Provide the (x, y) coordinate of the cell's center where the given text is located.  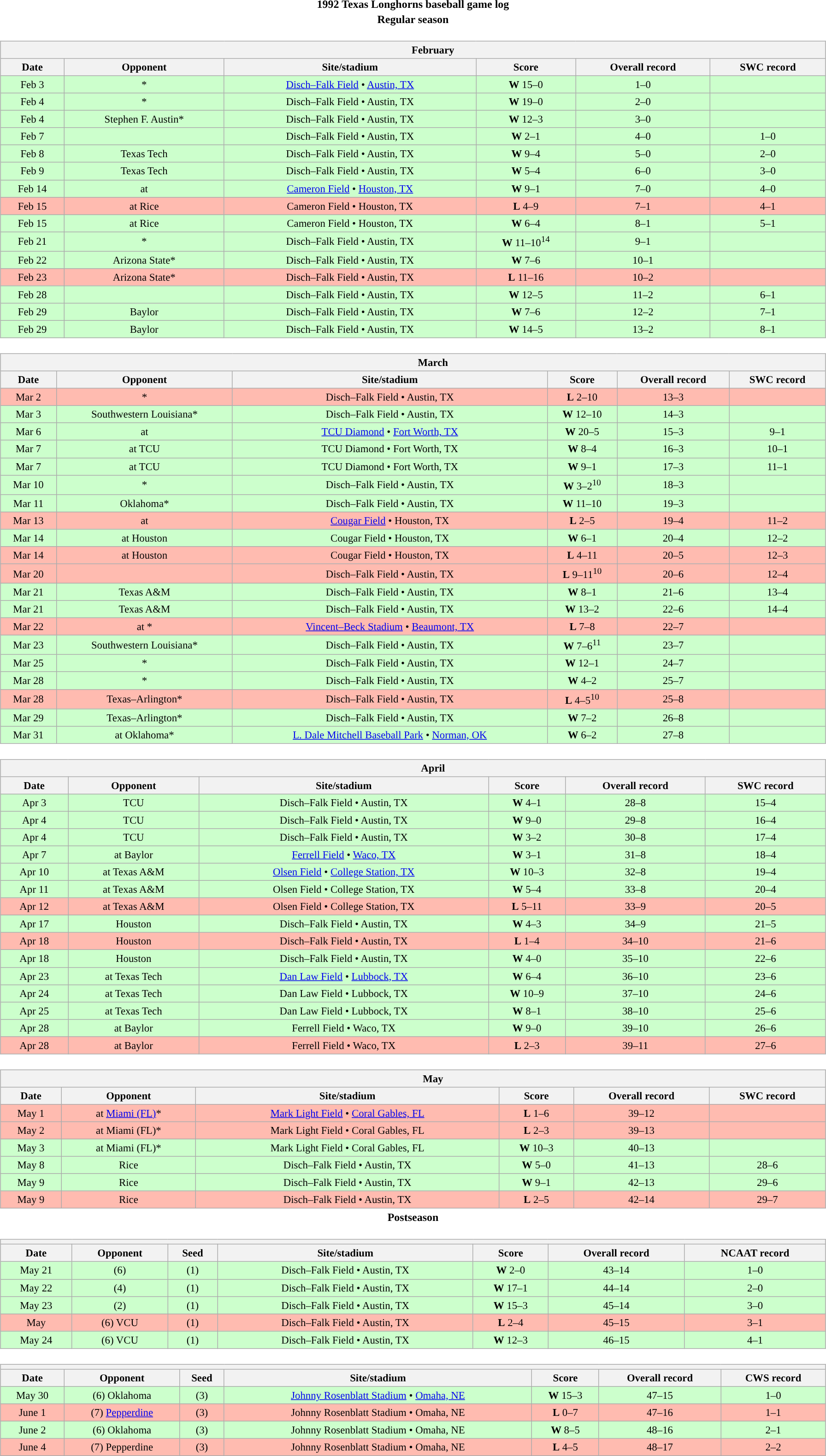
29–8 (635, 820)
13–2 (643, 329)
2–1 (773, 1430)
Feb 21 (32, 242)
13–3 (673, 397)
W 6–2 (582, 735)
June 4 (32, 1447)
25–6 (765, 1011)
May 2 (31, 1131)
6–0 (643, 171)
NCAAT record (755, 1253)
18–3 (673, 485)
14–4 (777, 609)
May 24 (36, 1340)
W 6–1 (582, 538)
25–7 (673, 681)
W 12–10 (582, 414)
L 4–11 (582, 555)
27–6 (765, 1045)
L 2–10 (582, 397)
5–1 (768, 223)
28–8 (635, 803)
Apr 23 (34, 976)
W 13–2 (582, 609)
34–10 (635, 941)
Apr 24 (34, 993)
L 1–6 (537, 1113)
L 4–9 (526, 206)
L 9–1110 (582, 573)
12–3 (777, 555)
L 7–8 (582, 627)
W 4–3 (527, 924)
W 10–9 (527, 993)
37–10 (635, 993)
at * (144, 627)
W 14–5 (526, 329)
Mar 11 (29, 503)
Feb 22 (32, 260)
26–6 (765, 1028)
Vincent–Beck Stadium • Beaumont, TX (390, 627)
W 9–4 (526, 154)
39–11 (635, 1045)
L. Dale Mitchell Baseball Park • Norman, OK (390, 735)
35–10 (635, 959)
25–8 (673, 699)
Feb 7 (32, 136)
May 21 (36, 1270)
April (413, 768)
(6) (120, 1270)
15–4 (765, 803)
W 4–1 (527, 803)
26–8 (673, 718)
Apr 25 (34, 1011)
May 3 (31, 1148)
W 8–5 (566, 1430)
March (413, 362)
Apr 11 (34, 890)
W 20–5 (582, 432)
28–6 (767, 1165)
Apr 10 (34, 872)
Apr 3 (34, 803)
W 4–2 (582, 681)
Mar 20 (29, 573)
Mar 22 (29, 627)
30–8 (635, 837)
7–0 (643, 189)
W 11–10 (582, 503)
Stephen F. Austin* (144, 119)
38–10 (635, 1011)
February (413, 50)
Feb 8 (32, 154)
18–4 (765, 855)
45–14 (616, 1305)
L 4–510 (582, 699)
17–4 (765, 837)
Feb 3 (32, 84)
48–17 (660, 1447)
39–10 (635, 1028)
Mar 29 (29, 718)
Mar 13 (29, 520)
13–4 (777, 592)
40–13 (642, 1148)
at Oklahoma* (144, 735)
Mar 23 (29, 645)
34–9 (635, 924)
Mar 31 (29, 735)
39–13 (642, 1131)
June 2 (32, 1430)
Apr 12 (34, 907)
(4) (120, 1288)
29–6 (767, 1183)
21–5 (765, 924)
42–14 (642, 1200)
W 7–2 (582, 718)
42–13 (642, 1183)
W 12–1 (582, 663)
May 22 (36, 1288)
2–2 (773, 1447)
Mar 3 (29, 414)
19–3 (673, 503)
Oklahoma* (144, 503)
14–3 (673, 414)
(2) (120, 1305)
Mar 6 (29, 432)
31–8 (635, 855)
L 4–5 (566, 1447)
12–4 (777, 573)
44–14 (616, 1288)
W 7–611 (582, 645)
11–1 (777, 466)
24–6 (765, 993)
Apr 17 (34, 924)
Apr 7 (34, 855)
W 11–1014 (526, 242)
43–14 (616, 1270)
6–1 (768, 295)
16–4 (765, 820)
W 3–210 (582, 485)
W 3–1 (527, 855)
L 2–4 (511, 1322)
1–1 (773, 1413)
W 12–5 (526, 295)
33–8 (635, 890)
L 11–16 (526, 277)
17–3 (673, 466)
5–0 (643, 154)
23–6 (765, 976)
48–16 (660, 1430)
L 5–11 (527, 907)
L 1–4 (527, 941)
45–15 (616, 1322)
24–7 (673, 663)
29–7 (767, 1200)
41–13 (642, 1165)
L 0–7 (566, 1413)
W 17–1 (511, 1288)
16–3 (673, 449)
32–8 (635, 872)
Feb 23 (32, 277)
May 1 (31, 1113)
W 3–2 (527, 837)
W 19–0 (526, 102)
Feb 9 (32, 171)
W 5–0 (537, 1165)
10–2 (643, 277)
W 4–0 (527, 959)
W 8–4 (582, 449)
May 23 (36, 1305)
15–3 (673, 432)
22–7 (673, 627)
Mar 10 (29, 485)
20–6 (673, 573)
W 15–0 (526, 84)
May 8 (31, 1165)
Mar 2 (29, 397)
27–8 (673, 735)
36–10 (635, 976)
46–15 (616, 1340)
39–12 (642, 1113)
May 30 (32, 1395)
23–7 (673, 645)
Mar 25 (29, 663)
33–9 (635, 907)
W 2–0 (511, 1270)
Feb 28 (32, 295)
3–1 (755, 1322)
June 1 (32, 1413)
W 2–1 (526, 136)
CWS record (773, 1378)
47–15 (660, 1395)
Feb 14 (32, 189)
47–16 (660, 1413)
